Identify which cell holds the provided text, then report its (X, Y) central coordinate. 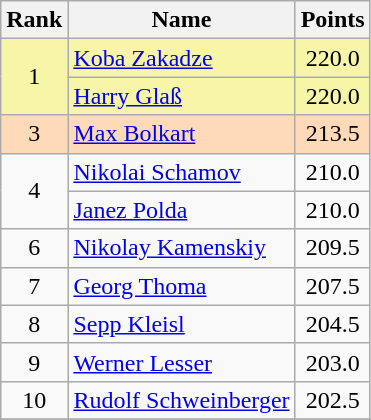
7 (34, 286)
Koba Zakadze (182, 58)
203.0 (332, 362)
8 (34, 324)
9 (34, 362)
213.5 (332, 134)
Points (332, 20)
Nikolai Schamov (182, 172)
Werner Lesser (182, 362)
Harry Glaß (182, 96)
Max Bolkart (182, 134)
Rank (34, 20)
Janez Polda (182, 210)
3 (34, 134)
6 (34, 248)
Nikolay Kamenskiy (182, 248)
Sepp Kleisl (182, 324)
Name (182, 20)
Georg Thoma (182, 286)
209.5 (332, 248)
204.5 (332, 324)
202.5 (332, 400)
10 (34, 400)
4 (34, 191)
1 (34, 77)
Rudolf Schweinberger (182, 400)
207.5 (332, 286)
